Identify which cell holds the provided text, then report its [X, Y] central coordinate. 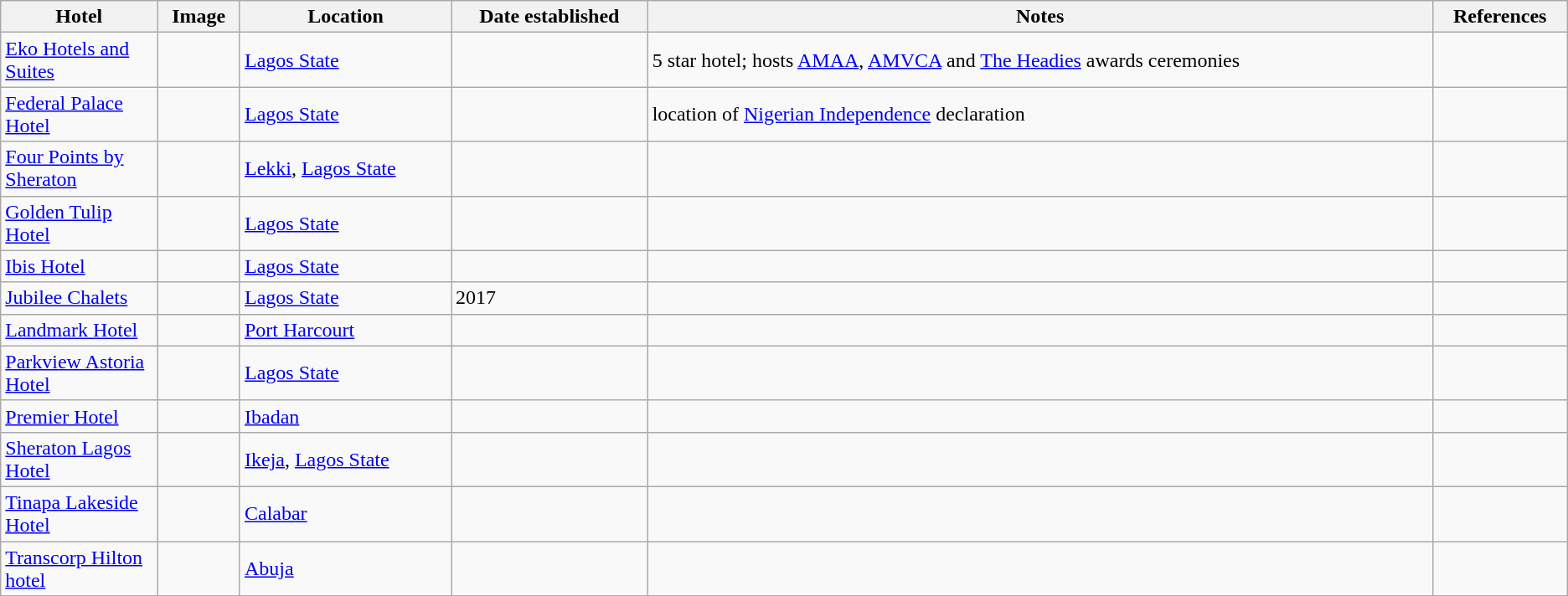
Ikeja, Lagos State [345, 459]
Ibadan [345, 416]
Ibis Hotel [79, 266]
Transcorp Hilton hotel [79, 568]
Golden Tulip Hotel [79, 223]
References [1499, 17]
Premier Hotel [79, 416]
Federal Palace Hotel [79, 114]
Four Points by Sheraton [79, 169]
5 star hotel; hosts AMAA, AMVCA and The Headies awards ceremonies [1040, 60]
Port Harcourt [345, 330]
location of Nigerian Independence declaration [1040, 114]
Eko Hotels and Suites [79, 60]
Lekki, Lagos State [345, 169]
Abuja [345, 568]
Landmark Hotel [79, 330]
Date established [549, 17]
Notes [1040, 17]
Jubilee Chalets [79, 298]
Parkview Astoria Hotel [79, 373]
Hotel [79, 17]
Image [199, 17]
Sheraton Lagos Hotel [79, 459]
Calabar [345, 514]
Location [345, 17]
Tinapa Lakeside Hotel [79, 514]
2017 [549, 298]
